Pinpoint the cell where the given text exists, returning its [x, y] midpoint coordinate. 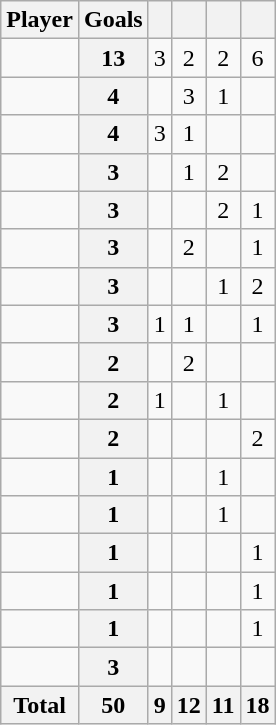
Player [40, 20]
12 [188, 705]
50 [113, 705]
18 [258, 705]
11 [223, 705]
13 [113, 58]
9 [160, 705]
Goals [113, 20]
Total [40, 705]
6 [258, 58]
